Scan for the cell matching the given text and deliver its (x, y) coordinate at center. 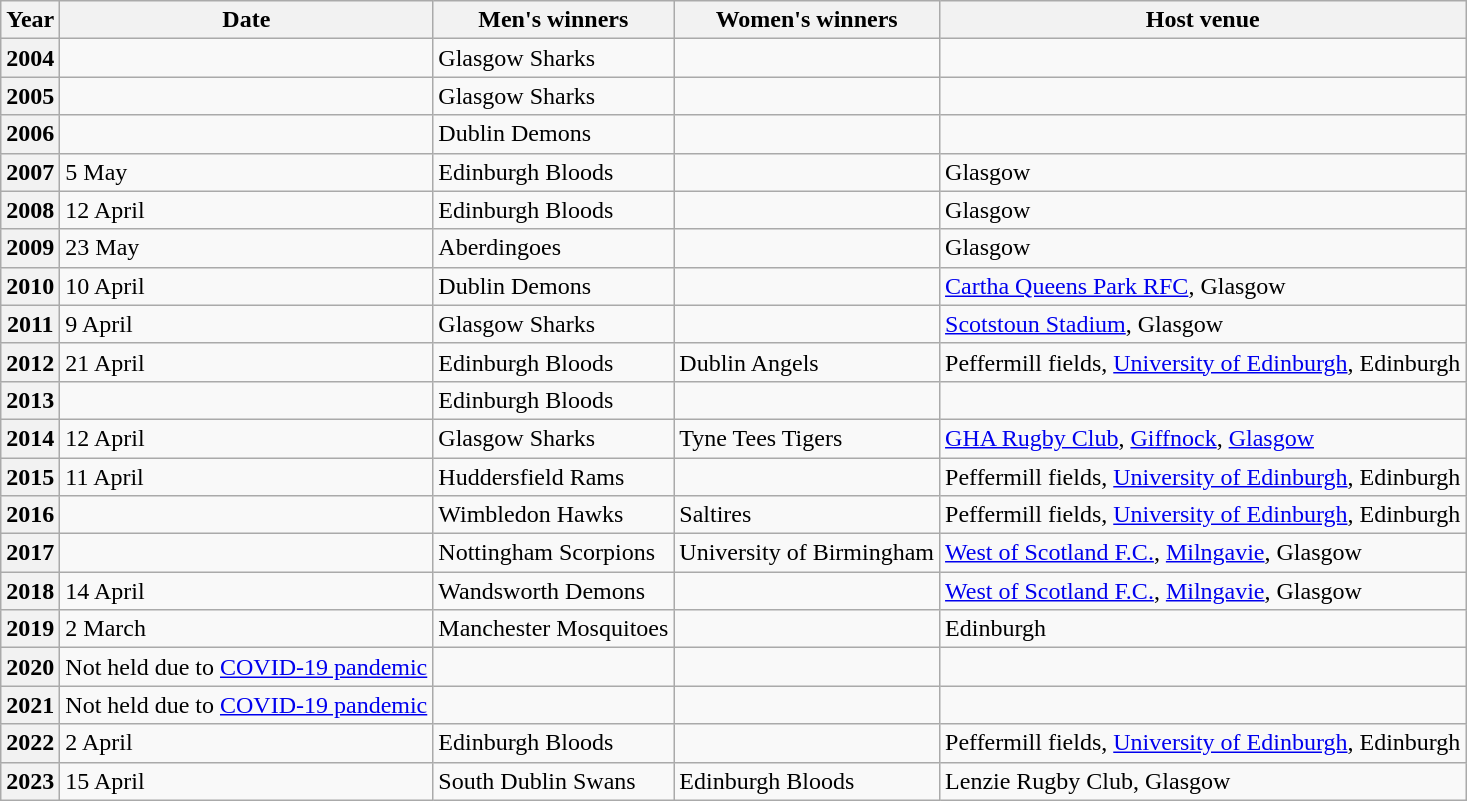
23 May (246, 248)
2015 (30, 477)
Wimbledon Hawks (554, 515)
Cartha Queens Park RFC, Glasgow (1203, 286)
Host venue (1203, 20)
21 April (246, 362)
2017 (30, 553)
Saltires (807, 515)
Date (246, 20)
Lenzie Rugby Club, Glasgow (1203, 781)
2006 (30, 134)
South Dublin Swans (554, 781)
Scotstoun Stadium, Glasgow (1203, 324)
2018 (30, 591)
11 April (246, 477)
Edinburgh (1203, 629)
Dublin Angels (807, 362)
2014 (30, 438)
14 April (246, 591)
2019 (30, 629)
Tyne Tees Tigers (807, 438)
15 April (246, 781)
2004 (30, 58)
10 April (246, 286)
2012 (30, 362)
Manchester Mosquitoes (554, 629)
2020 (30, 667)
9 April (246, 324)
2022 (30, 743)
2016 (30, 515)
2010 (30, 286)
2013 (30, 400)
Huddersfield Rams (554, 477)
University of Birmingham (807, 553)
GHA Rugby Club, Giffnock, Glasgow (1203, 438)
2 March (246, 629)
2023 (30, 781)
Nottingham Scorpions (554, 553)
Aberdingoes (554, 248)
Year (30, 20)
2005 (30, 96)
5 May (246, 172)
2007 (30, 172)
Men's winners (554, 20)
2 April (246, 743)
2011 (30, 324)
Women's winners (807, 20)
2021 (30, 705)
2008 (30, 210)
Wandsworth Demons (554, 591)
2009 (30, 248)
